Determine the (x, y) coordinate at the center of the cell enclosing the given text.  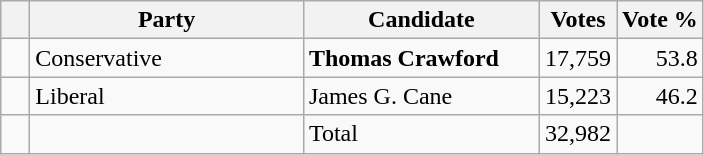
Thomas Crawford (421, 58)
Conservative (167, 58)
Liberal (167, 96)
17,759 (578, 58)
53.8 (660, 58)
46.2 (660, 96)
Party (167, 20)
Candidate (421, 20)
James G. Cane (421, 96)
32,982 (578, 134)
Votes (578, 20)
Total (421, 134)
15,223 (578, 96)
Vote % (660, 20)
